Extract the [X, Y] coordinate from the center of the cell holding the provided text.  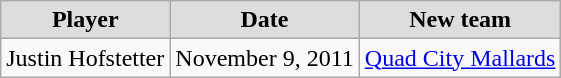
New team [460, 20]
Justin Hofstetter [86, 58]
Quad City Mallards [460, 58]
November 9, 2011 [264, 58]
Player [86, 20]
Date [264, 20]
